Pinpoint the cell where the given text exists, returning its (X, Y) midpoint coordinate. 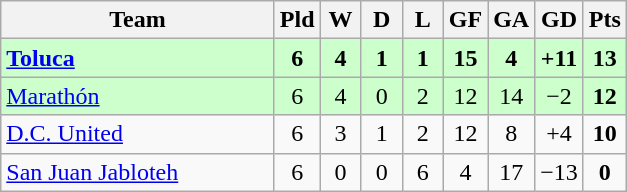
13 (604, 58)
8 (512, 134)
GF (465, 20)
W (340, 20)
D.C. United (138, 134)
14 (512, 96)
Marathón (138, 96)
10 (604, 134)
−13 (560, 172)
D (382, 20)
San Juan Jabloteh (138, 172)
GA (512, 20)
Toluca (138, 58)
Pld (297, 20)
17 (512, 172)
3 (340, 134)
−2 (560, 96)
GD (560, 20)
+4 (560, 134)
+11 (560, 58)
Team (138, 20)
15 (465, 58)
L (422, 20)
Pts (604, 20)
